Provide the (X, Y) coordinate of the cell's center where the given text is located.  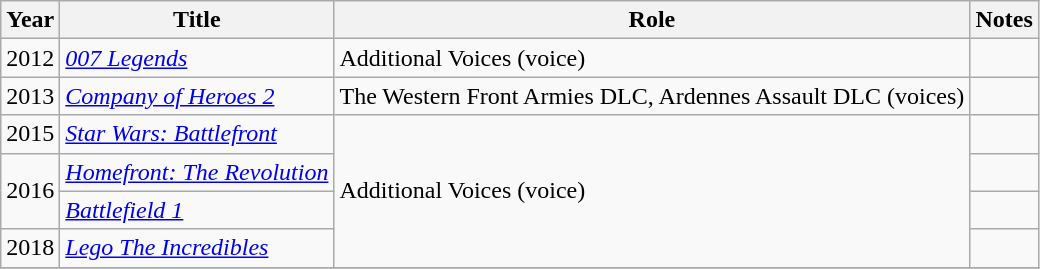
2013 (30, 96)
2015 (30, 134)
Year (30, 20)
2012 (30, 58)
Company of Heroes 2 (197, 96)
The Western Front Armies DLC, Ardennes Assault DLC (voices) (652, 96)
007 Legends (197, 58)
Title (197, 20)
Star Wars: Battlefront (197, 134)
2018 (30, 248)
Notes (1004, 20)
2016 (30, 191)
Role (652, 20)
Battlefield 1 (197, 210)
Homefront: The Revolution (197, 172)
Lego The Incredibles (197, 248)
